Output the (X, Y) coordinate of the center of the cell containing the given text.  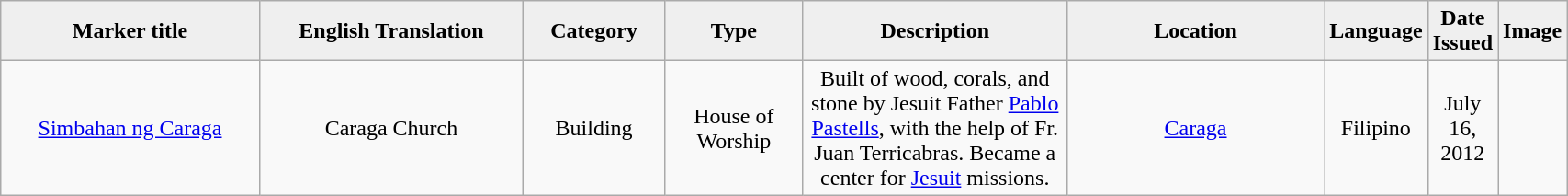
Filipino (1376, 128)
Image (1532, 31)
July 16, 2012 (1462, 128)
English Translation (391, 31)
Simbahan ng Caraga (130, 128)
Language (1376, 31)
Date Issued (1462, 31)
Building (594, 128)
Category (594, 31)
House of Worship (734, 128)
Type (734, 31)
Caraga (1195, 128)
Marker title (130, 31)
Description (935, 31)
Location (1195, 31)
Caraga Church (391, 128)
Built of wood, corals, and stone by Jesuit Father Pablo Pastells, with the help of Fr. Juan Terricabras. Became a center for Jesuit missions. (935, 128)
